Locate the cell with the specified text and output its [X, Y] center coordinate. 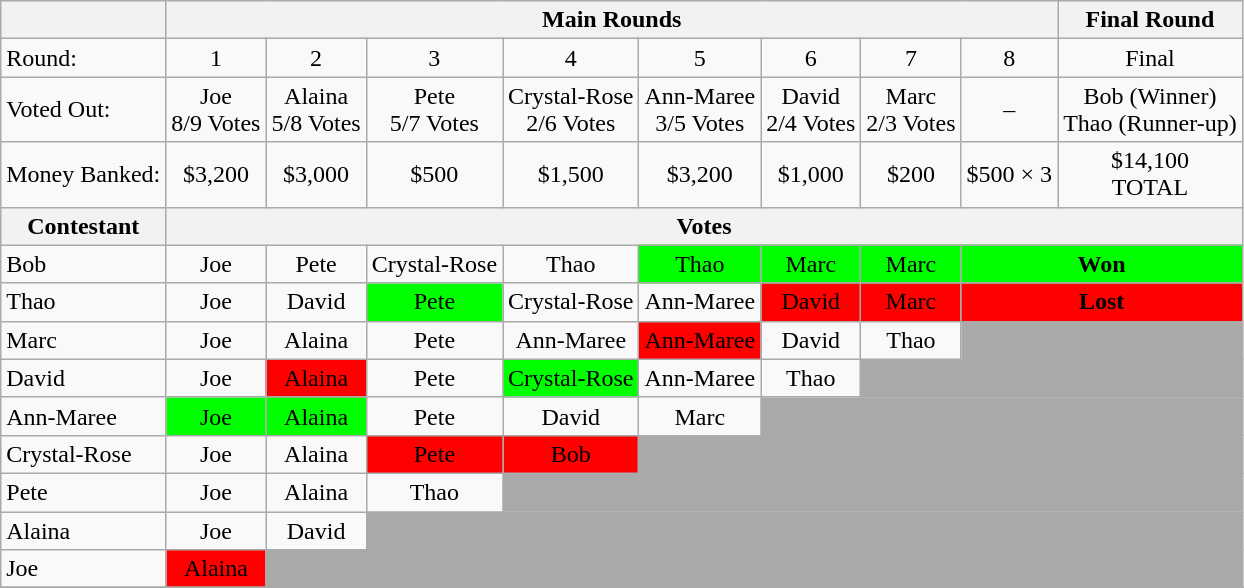
Final Round [1150, 20]
Voted Out: [84, 110]
Contestant [84, 226]
6 [811, 58]
Round: [84, 58]
4 [571, 58]
$500 × 3 [1010, 174]
8 [1010, 58]
3 [434, 58]
1 [216, 58]
5 [700, 58]
Won [1102, 264]
Ann-Maree3/5 Votes [700, 110]
Bob (Winner)Thao (Runner-up) [1150, 110]
Alaina5/8 Votes [316, 110]
$3,000 [316, 174]
$500 [434, 174]
$200 [911, 174]
Pete5/7 Votes [434, 110]
Main Rounds [612, 20]
$1,500 [571, 174]
Votes [704, 226]
– [1010, 110]
$1,000 [811, 174]
Crystal-Rose2/6 Votes [571, 110]
Money Banked: [84, 174]
Joe8/9 Votes [216, 110]
2 [316, 58]
7 [911, 58]
Final [1150, 58]
Lost [1102, 302]
$14,100TOTAL [1150, 174]
David2/4 Votes [811, 110]
Marc 2/3 Votes [911, 110]
